From the cell containing the given text, extract its center point as (x, y) coordinate. 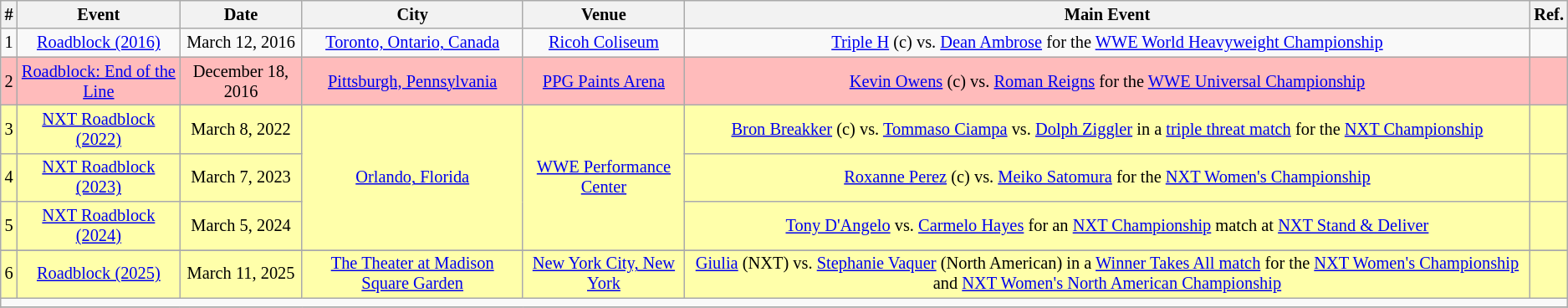
3 (9, 129)
Roadblock (2016) (99, 43)
March 7, 2023 (241, 177)
Kevin Owens (c) vs. Roman Reigns for the WWE Universal Championship (1107, 81)
Ref. (1549, 14)
March 5, 2024 (241, 226)
March 12, 2016 (241, 43)
March 11, 2025 (241, 274)
NXT Roadblock (2022) (99, 129)
1 (9, 43)
# (9, 14)
5 (9, 226)
WWE Performance Center (604, 177)
Date (241, 14)
December 18, 2016 (241, 81)
NXT Roadblock (2023) (99, 177)
2 (9, 81)
City (412, 14)
Event (99, 14)
Main Event (1107, 14)
6 (9, 274)
Triple H (c) vs. Dean Ambrose for the WWE World Heavyweight Championship (1107, 43)
4 (9, 177)
Roadblock: End of the Line (99, 81)
Roxanne Perez (c) vs. Meiko Satomura for the NXT Women's Championship (1107, 177)
PPG Paints Arena (604, 81)
Pittsburgh, Pennsylvania (412, 81)
Ricoh Coliseum (604, 43)
New York City, New York (604, 274)
The Theater at Madison Square Garden (412, 274)
Bron Breakker (c) vs. Tommaso Ciampa vs. Dolph Ziggler in a triple threat match for the NXT Championship (1107, 129)
Tony D'Angelo vs. Carmelo Hayes for an NXT Championship match at NXT Stand & Deliver (1107, 226)
Orlando, Florida (412, 177)
Toronto, Ontario, Canada (412, 43)
Venue (604, 14)
NXT Roadblock (2024) (99, 226)
March 8, 2022 (241, 129)
Roadblock (2025) (99, 274)
